Identify which cell holds the provided text, then report its (x, y) central coordinate. 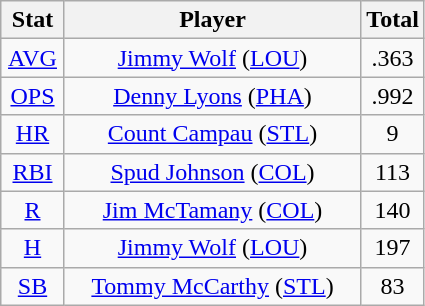
Spud Johnson (COL) (212, 172)
140 (393, 210)
113 (393, 172)
OPS (33, 96)
Count Campau (STL) (212, 134)
SB (33, 286)
.992 (393, 96)
.363 (393, 58)
83 (393, 286)
HR (33, 134)
Stat (33, 20)
R (33, 210)
Tommy McCarthy (STL) (212, 286)
AVG (33, 58)
9 (393, 134)
Total (393, 20)
H (33, 248)
Denny Lyons (PHA) (212, 96)
Jim McTamany (COL) (212, 210)
197 (393, 248)
Player (212, 20)
RBI (33, 172)
